Provide the [x, y] coordinate of the cell's center where the given text is located.  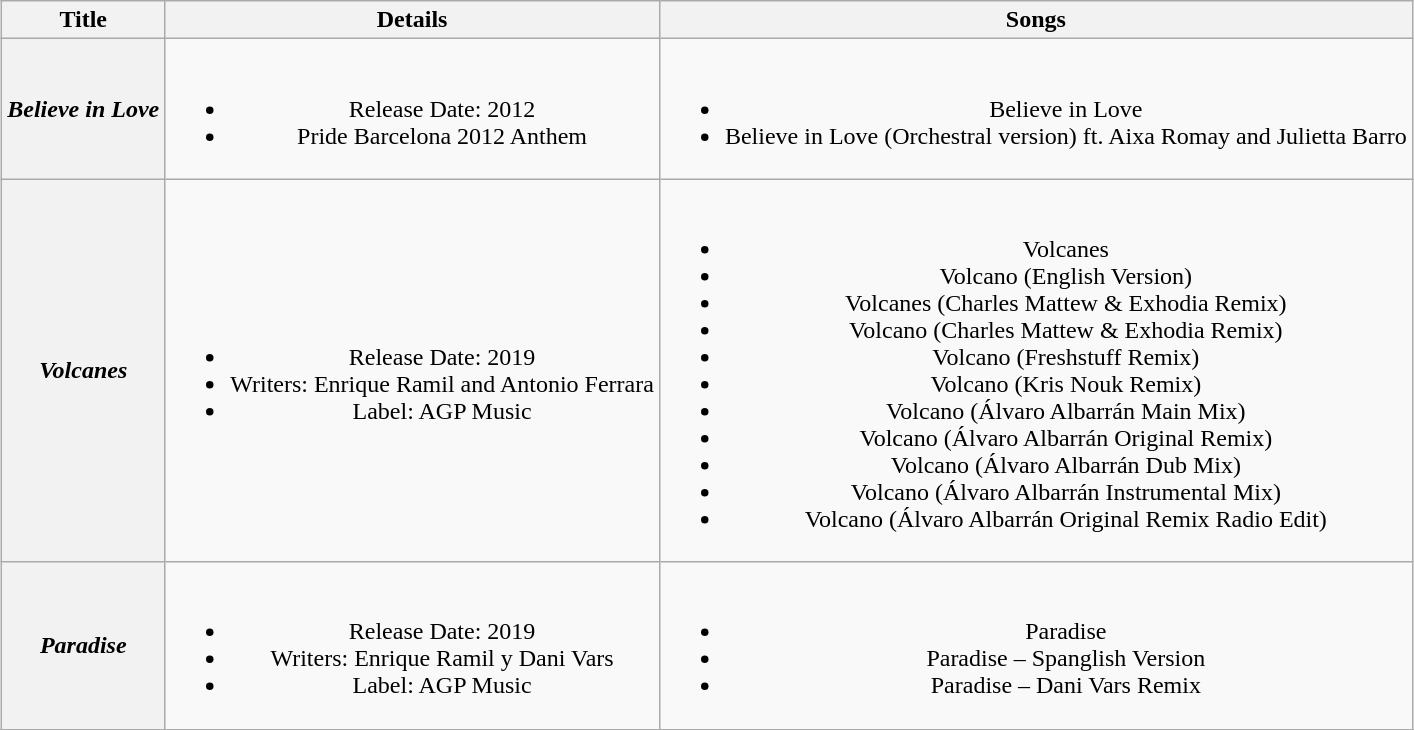
Paradise [84, 646]
Believe in LoveBelieve in Love (Orchestral version) ft. Aixa Romay and Julietta Barro [1036, 109]
ParadiseParadise – Spanglish VersionParadise – Dani Vars Remix [1036, 646]
Title [84, 20]
Details [412, 20]
Songs [1036, 20]
Release Date: 2019Writers: Enrique Ramil y Dani VarsLabel: AGP Music [412, 646]
Release Date: 2019Writers: Enrique Ramil and Antonio FerraraLabel: AGP Music [412, 370]
Release Date: 2012Pride Barcelona 2012 Anthem [412, 109]
Believe in Love [84, 109]
Volcanes [84, 370]
